Pinpoint the cell where the given text exists, returning its (X, Y) midpoint coordinate. 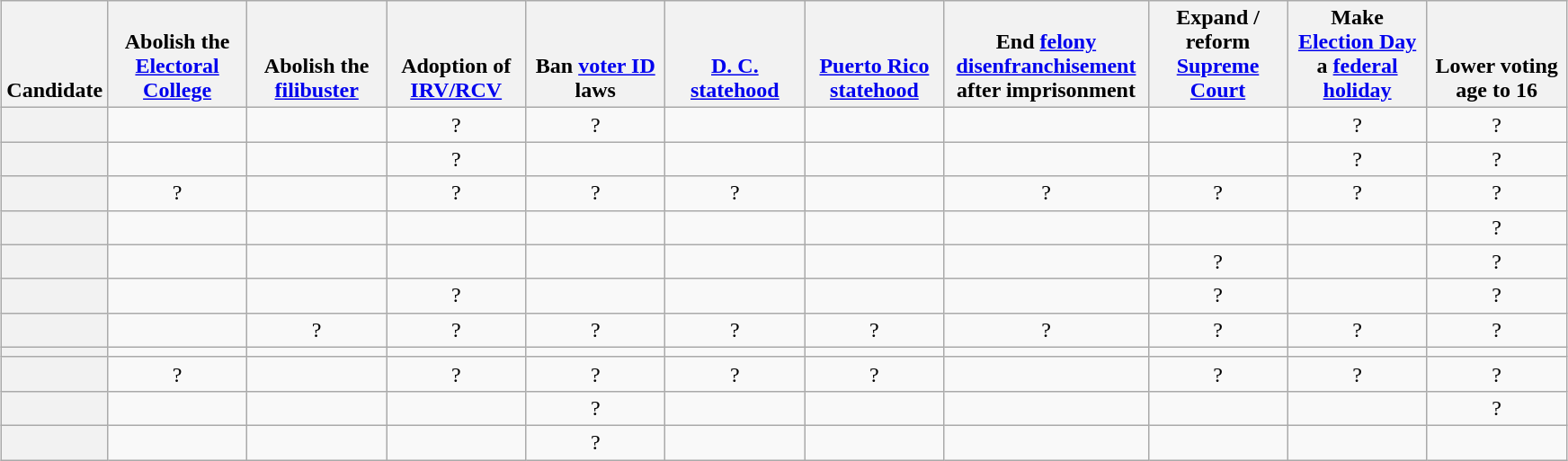
Expand / reform Supreme Court (1217, 54)
Ban voter ID laws (595, 54)
Abolish the filibuster (316, 54)
Make Election Day a federal holiday (1358, 54)
D. C. statehood (735, 54)
End felony disenfranchisement after imprisonment (1047, 54)
Adoption of IRV/RCV (457, 54)
Candidate (55, 54)
Lower voting age to 16 (1496, 54)
Puerto Rico statehood (874, 54)
Abolish the Electoral College (178, 54)
